Search for the cell housing the specified text and yield its [x, y] center coordinate. 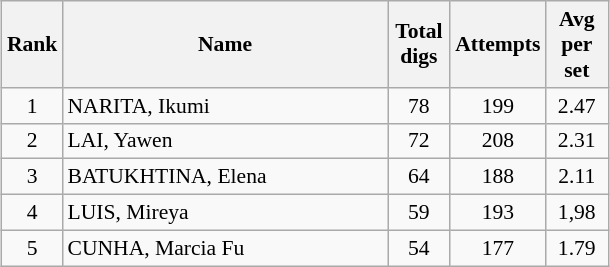
78 [420, 105]
193 [498, 212]
BATUKHTINA, Elena [224, 177]
199 [498, 105]
Attempts [498, 44]
1 [32, 105]
177 [498, 248]
Name [224, 44]
59 [420, 212]
54 [420, 248]
2 [32, 141]
CUNHA, Marcia Fu [224, 248]
2.11 [576, 177]
1,98 [576, 212]
64 [420, 177]
1.79 [576, 248]
Rank [32, 44]
208 [498, 141]
NARITA, Ikumi [224, 105]
188 [498, 177]
2.31 [576, 141]
3 [32, 177]
LUIS, Mireya [224, 212]
5 [32, 248]
4 [32, 212]
Avg per set [576, 44]
LAI, Yawen [224, 141]
Total digs [420, 44]
72 [420, 141]
2.47 [576, 105]
